Return (X, Y) of the center of cell containing provided text 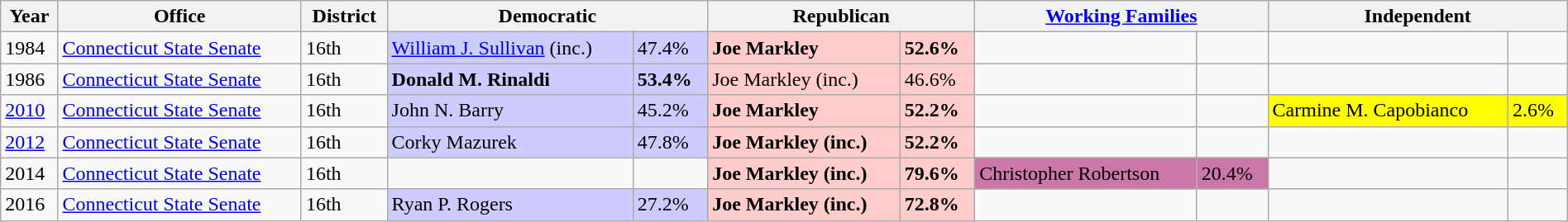
Donald M. Rinaldi (509, 79)
45.2% (670, 111)
Corky Mazurek (509, 142)
Christopher Robertson (1087, 173)
Working Families (1121, 17)
Office (179, 17)
46.6% (937, 79)
1984 (30, 48)
Republican (842, 17)
2012 (30, 142)
William J. Sullivan (inc.) (509, 48)
District (344, 17)
20.4% (1232, 173)
Democratic (547, 17)
2014 (30, 173)
47.8% (670, 142)
2016 (30, 205)
1986 (30, 79)
72.8% (937, 205)
2010 (30, 111)
2.6% (1538, 111)
Year (30, 17)
27.2% (670, 205)
47.4% (670, 48)
52.6% (937, 48)
Ryan P. Rogers (509, 205)
79.6% (937, 173)
53.4% (670, 79)
John N. Barry (509, 111)
Carmine M. Capobianco (1388, 111)
Independent (1417, 17)
